Scan for the cell matching the given text and deliver its (X, Y) coordinate at center. 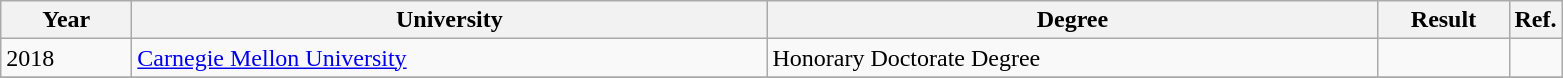
Honorary Doctorate Degree (1072, 58)
2018 (66, 58)
Ref. (1536, 20)
University (450, 20)
Result (1444, 20)
Degree (1072, 20)
Year (66, 20)
Carnegie Mellon University (450, 58)
